Output the (x, y) coordinate of the center of the cell containing the given text.  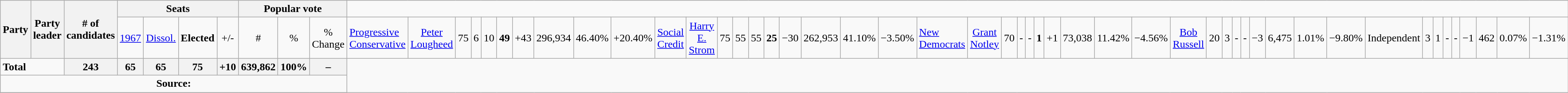
Dissol. (161, 38)
Independent (1394, 38)
1967 (130, 38)
−4.56% (1151, 38)
Source: (174, 84)
−1 (1468, 38)
−3 (1258, 38)
10 (489, 38)
−30 (790, 38)
6,475 (1280, 38)
−3.50% (898, 38)
Bob Russell (1188, 38)
+10 (228, 67)
46.40% (592, 38)
296,934 (553, 38)
+43 (523, 38)
# ofcandidates (90, 29)
+/- (228, 38)
+1 (1053, 38)
0.07% (1513, 38)
Elected (198, 38)
1.01% (1311, 38)
639,862 (258, 67)
462 (1486, 38)
Popular vote (293, 9)
243 (90, 67)
20 (1214, 38)
−9.80% (1346, 38)
11.42% (1113, 38)
70 (1009, 38)
Seats (178, 9)
49 (505, 38)
262,953 (820, 38)
# (258, 38)
41.10% (859, 38)
Peter Lougheed (432, 38)
Harry E. Strom (702, 38)
Party (16, 29)
6 (476, 38)
73,038 (1078, 38)
Progressive Conservative (377, 38)
−1.31% (1548, 38)
Grant Notley (984, 38)
Social Credit (670, 38)
% (294, 38)
New Democrats (942, 38)
100% (294, 67)
Party leader (47, 29)
Total (32, 67)
25 (772, 38)
+20.40% (633, 38)
– (328, 67)
% Change (328, 38)
